Capture the cell that displays the provided text and extract its (X, Y) central coordinate. 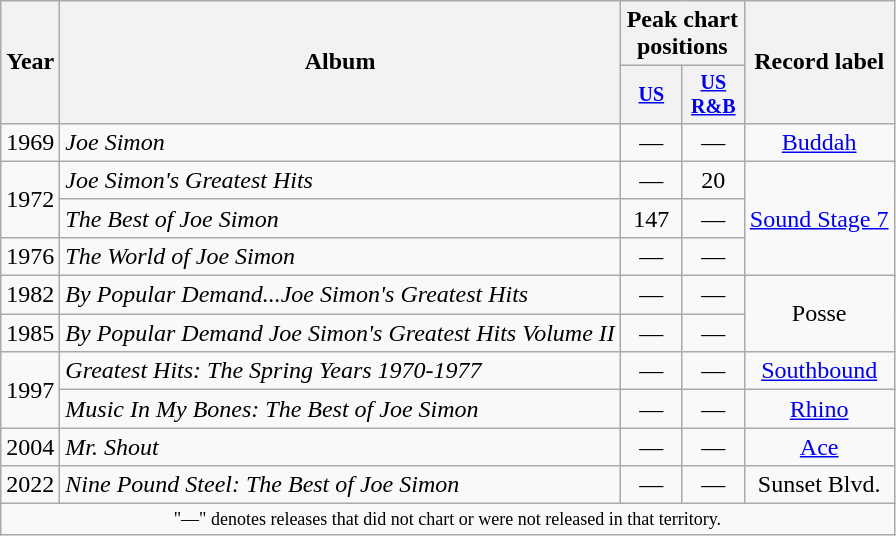
1972 (30, 199)
Joe Simon (340, 142)
Record label (819, 62)
Nine Pound Steel: The Best of Joe Simon (340, 485)
1985 (30, 333)
Sunset Blvd. (819, 485)
1969 (30, 142)
2022 (30, 485)
1982 (30, 295)
Album (340, 62)
20 (713, 180)
2004 (30, 447)
The Best of Joe Simon (340, 218)
1997 (30, 390)
Sound Stage 7 (819, 218)
Joe Simon's Greatest Hits (340, 180)
Music In My Bones: The Best of Joe Simon (340, 409)
By Popular Demand...Joe Simon's Greatest Hits (340, 295)
Greatest Hits: The Spring Years 1970-1977 (340, 371)
By Popular Demand Joe Simon's Greatest Hits Volume II (340, 333)
Southbound (819, 371)
US (651, 94)
Buddah (819, 142)
Year (30, 62)
Rhino (819, 409)
USR&B (713, 94)
147 (651, 218)
Ace (819, 447)
"—" denotes releases that did not chart or were not released in that territory. (448, 520)
Posse (819, 314)
Peak chart positions (682, 34)
1976 (30, 256)
The World of Joe Simon (340, 256)
Mr. Shout (340, 447)
